For the text-containing cell, return its midpoint in (x, y) coordinate format. 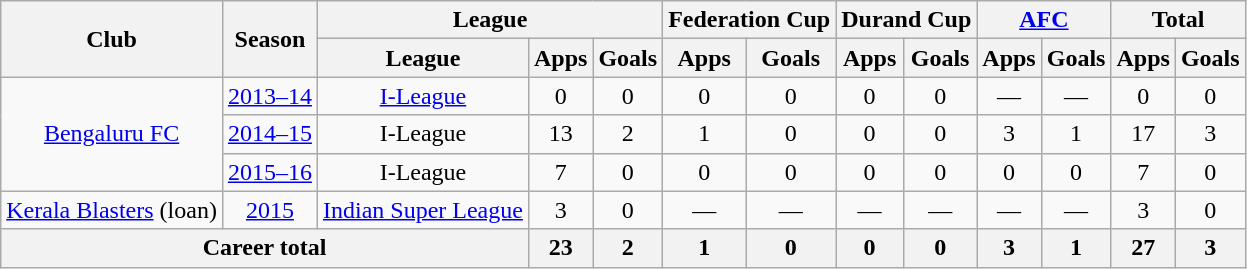
2015–16 (270, 172)
Durand Cup (906, 20)
2013–14 (270, 96)
Federation Cup (750, 20)
23 (560, 248)
Total (1178, 20)
Season (270, 39)
2015 (270, 210)
13 (560, 134)
Career total (265, 248)
Indian Super League (422, 210)
17 (1143, 134)
2014–15 (270, 134)
Club (112, 39)
Bengaluru FC (112, 134)
AFC (1044, 20)
27 (1143, 248)
Kerala Blasters (loan) (112, 210)
